Extract the [X, Y] coordinate from the center of the cell holding the provided text.  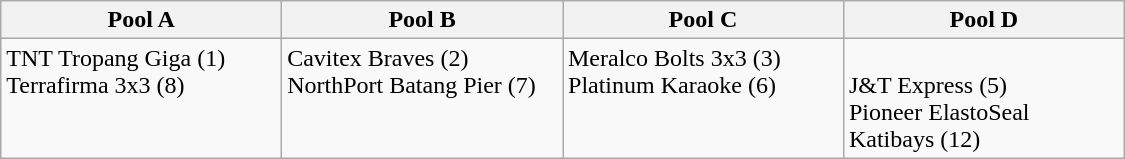
Cavitex Braves (2) NorthPort Batang Pier (7) [422, 98]
Meralco Bolts 3x3 (3) Platinum Karaoke (6) [702, 98]
Pool B [422, 20]
Pool D [984, 20]
TNT Tropang Giga (1) Terrafirma 3x3 (8) [142, 98]
Pool A [142, 20]
Pool C [702, 20]
J&T Express (5) Pioneer ElastoSeal Katibays (12) [984, 98]
